Scan for the cell matching the given text and deliver its (X, Y) coordinate at center. 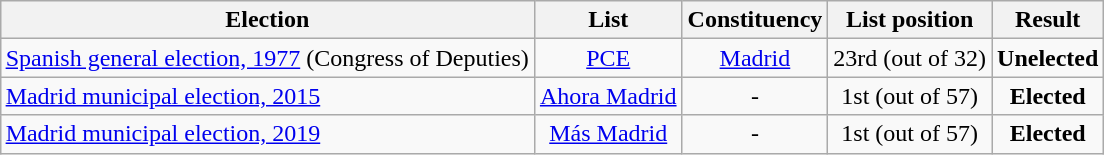
List position (910, 20)
Más Madrid (608, 134)
PCE (608, 58)
Madrid municipal election, 2015 (267, 96)
Constituency (755, 20)
Result (1048, 20)
Madrid municipal election, 2019 (267, 134)
Unelected (1048, 58)
Election (267, 20)
Madrid (755, 58)
Ahora Madrid (608, 96)
Spanish general election, 1977 (Congress of Deputies) (267, 58)
23rd (out of 32) (910, 58)
List (608, 20)
